Detect which cell encompasses the target text, then output its (X, Y) center coordinate. 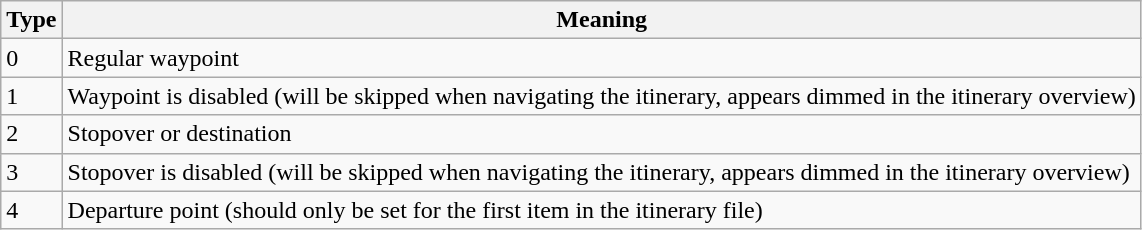
1 (32, 96)
4 (32, 210)
Waypoint is disabled (will be skipped when navigating the itinerary, appears dimmed in the itinerary overview) (602, 96)
0 (32, 58)
Stopover is disabled (will be skipped when navigating the itinerary, appears dimmed in the itinerary overview) (602, 172)
2 (32, 134)
Departure point (should only be set for the first item in the itinerary file) (602, 210)
3 (32, 172)
Stopover or destination (602, 134)
Meaning (602, 20)
Type (32, 20)
Regular waypoint (602, 58)
